Provide the [x, y] coordinate of the cell's center where the given text is located.  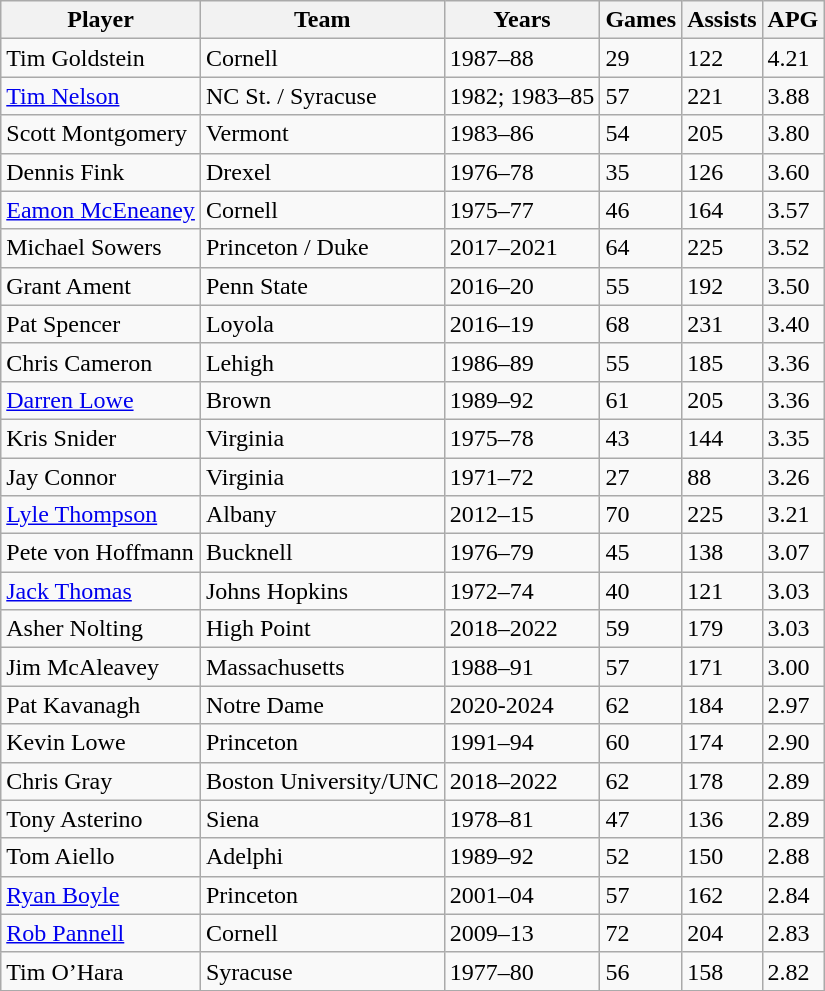
29 [641, 58]
Rob Pannell [101, 933]
2012–15 [522, 515]
Syracuse [322, 971]
Kris Snider [101, 438]
Chris Cameron [101, 362]
Team [322, 20]
Notre Dame [322, 705]
Tim Goldstein [101, 58]
Darren Lowe [101, 400]
Tom Aiello [101, 857]
2.82 [793, 971]
121 [722, 591]
1972–74 [522, 591]
184 [722, 705]
Tony Asterino [101, 819]
APG [793, 20]
59 [641, 629]
Princeton / Duke [322, 248]
46 [641, 210]
1976–78 [522, 172]
Loyola [322, 324]
1978–81 [522, 819]
Lehigh [322, 362]
Michael Sowers [101, 248]
Pat Spencer [101, 324]
45 [641, 553]
Jay Connor [101, 477]
1982; 1983–85 [522, 96]
2.84 [793, 895]
3.60 [793, 172]
174 [722, 743]
3.88 [793, 96]
Tim Nelson [101, 96]
Years [522, 20]
3.26 [793, 477]
40 [641, 591]
3.00 [793, 667]
158 [722, 971]
Siena [322, 819]
Adelphi [322, 857]
52 [641, 857]
Ryan Boyle [101, 895]
35 [641, 172]
Brown [322, 400]
70 [641, 515]
Assists [722, 20]
Pat Kavanagh [101, 705]
2.83 [793, 933]
1971–72 [522, 477]
Kevin Lowe [101, 743]
3.35 [793, 438]
Chris Gray [101, 781]
Player [101, 20]
High Point [322, 629]
2016–19 [522, 324]
Games [641, 20]
144 [722, 438]
NC St. / Syracuse [322, 96]
164 [722, 210]
136 [722, 819]
3.52 [793, 248]
Vermont [322, 134]
3.50 [793, 286]
Pete von Hoffmann [101, 553]
60 [641, 743]
138 [722, 553]
2009–13 [522, 933]
185 [722, 362]
2.88 [793, 857]
Drexel [322, 172]
2016–20 [522, 286]
56 [641, 971]
1975–78 [522, 438]
1991–94 [522, 743]
Bucknell [322, 553]
150 [722, 857]
43 [641, 438]
1977–80 [522, 971]
Lyle Thompson [101, 515]
2020-2024 [522, 705]
171 [722, 667]
231 [722, 324]
179 [722, 629]
2017–2021 [522, 248]
Penn State [322, 286]
Scott Montgomery [101, 134]
Jack Thomas [101, 591]
192 [722, 286]
47 [641, 819]
Massachusetts [322, 667]
126 [722, 172]
72 [641, 933]
1983–86 [522, 134]
Asher Nolting [101, 629]
1986–89 [522, 362]
Boston University/UNC [322, 781]
Grant Ament [101, 286]
Johns Hopkins [322, 591]
68 [641, 324]
3.80 [793, 134]
3.57 [793, 210]
88 [722, 477]
122 [722, 58]
61 [641, 400]
Albany [322, 515]
1976–79 [522, 553]
Jim McAleavey [101, 667]
2.90 [793, 743]
Tim O’Hara [101, 971]
3.21 [793, 515]
3.07 [793, 553]
4.21 [793, 58]
2001–04 [522, 895]
64 [641, 248]
27 [641, 477]
204 [722, 933]
2.97 [793, 705]
54 [641, 134]
1987–88 [522, 58]
162 [722, 895]
221 [722, 96]
3.40 [793, 324]
Dennis Fink [101, 172]
178 [722, 781]
Eamon McEneaney [101, 210]
1988–91 [522, 667]
1975–77 [522, 210]
